Scan for the cell matching the given text and deliver its [X, Y] coordinate at center. 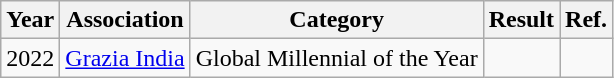
Ref. [586, 20]
Result [521, 20]
Year [30, 20]
Category [336, 20]
Association [125, 20]
2022 [30, 58]
Global Millennial of the Year [336, 58]
Grazia India [125, 58]
